Extract the [x, y] coordinate from the center of the cell holding the provided text.  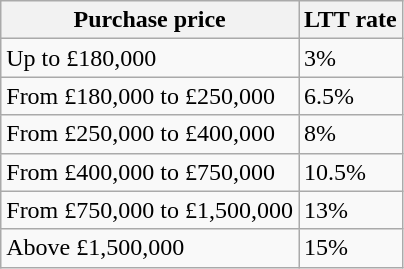
10.5% [350, 172]
15% [350, 248]
Up to £180,000 [150, 58]
13% [350, 210]
From £750,000 to £1,500,000 [150, 210]
Purchase price [150, 20]
From £180,000 to £250,000 [150, 96]
3% [350, 58]
From £400,000 to £750,000 [150, 172]
LTT rate [350, 20]
From £250,000 to £400,000 [150, 134]
6.5% [350, 96]
8% [350, 134]
Above £1,500,000 [150, 248]
